Provide the (x, y) coordinate of the cell's center where the given text is located.  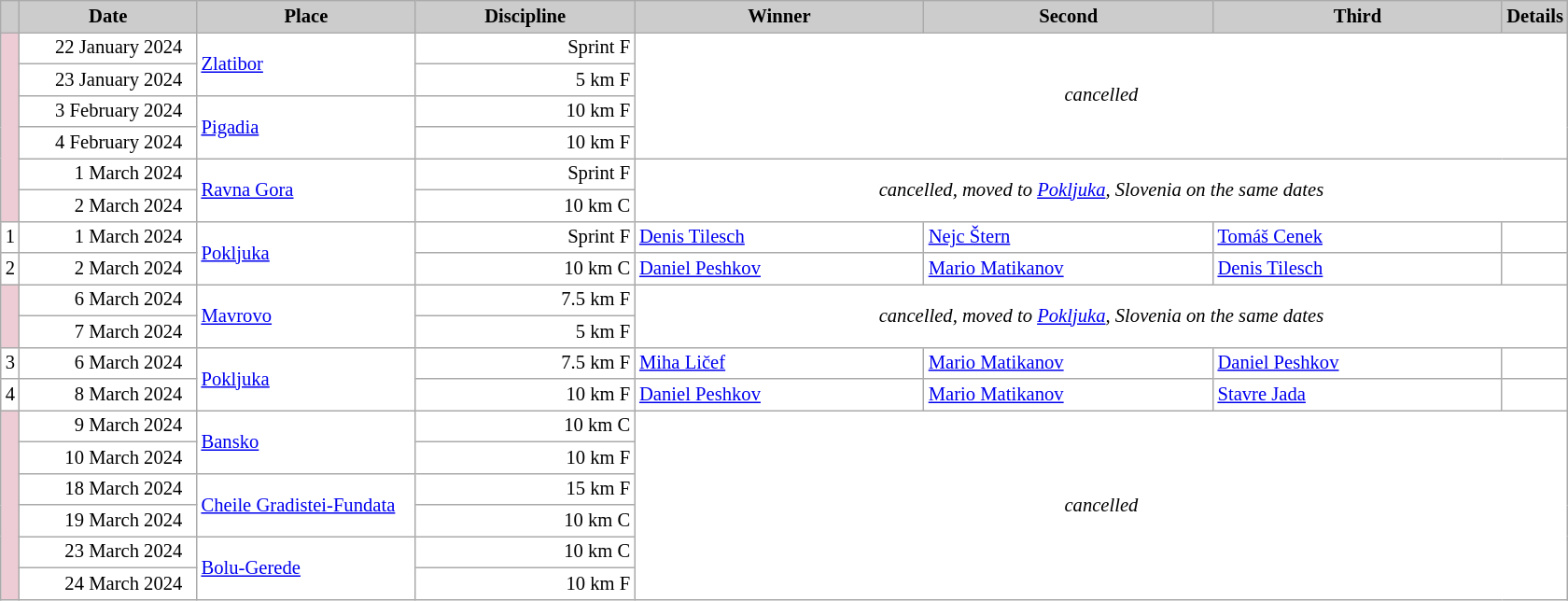
Pigadia (306, 127)
22 January 2024 (108, 48)
Second (1069, 16)
24 March 2024 (108, 583)
4 (10, 395)
Bansko (306, 441)
23 January 2024 (108, 79)
18 March 2024 (108, 489)
Winner (779, 16)
Third (1358, 16)
Cheile Gradistei-Fundata (306, 505)
8 March 2024 (108, 395)
Date (108, 16)
3 February 2024 (108, 111)
Zlatibor (306, 63)
4 February 2024 (108, 143)
Nejc Štern (1069, 237)
Stavre Jada (1358, 395)
23 March 2024 (108, 552)
Miha Ličef (779, 363)
Tomáš Cenek (1358, 237)
19 March 2024 (108, 520)
10 March 2024 (108, 457)
3 (10, 363)
7 March 2024 (108, 331)
1 (10, 237)
Details (1534, 16)
Discipline (525, 16)
Mavrovo (306, 315)
Place (306, 16)
Ravna Gora (306, 189)
2 (10, 268)
15 km F (525, 489)
Bolu-Gerede (306, 567)
9 March 2024 (108, 426)
